Search for the cell housing the specified text and yield its [X, Y] center coordinate. 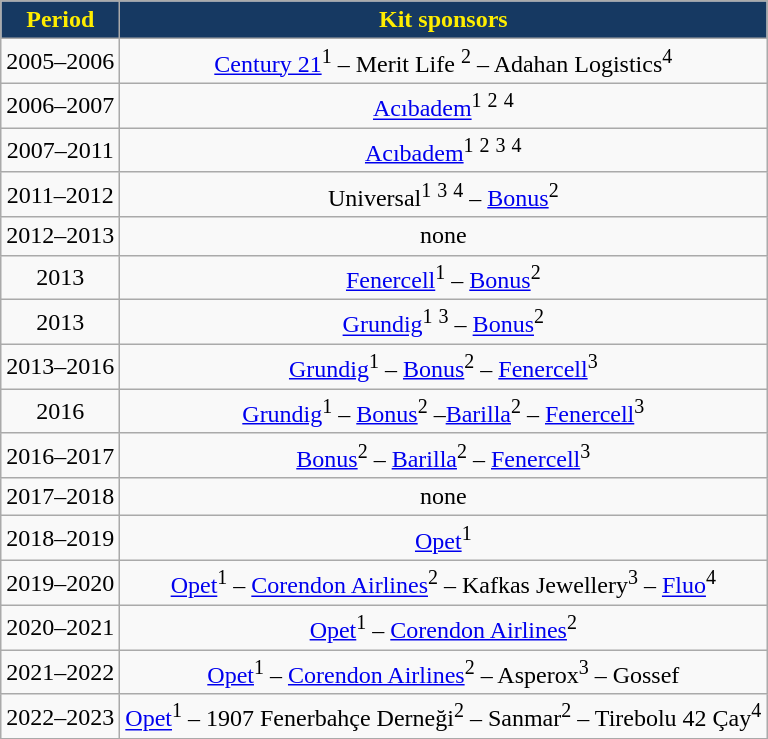
2012–2013 [60, 236]
2013–2016 [60, 366]
2016–2017 [60, 456]
Fenercell1 – Bonus2 [444, 278]
Opet1 – Corendon Airlines2 – Asperox3 – Gossef [444, 672]
Acıbadem1 2 3 4 [444, 150]
2005–2006 [60, 62]
Grundig1 3 – Bonus2 [444, 322]
Opet1 – Corendon Airlines2 [444, 628]
Period [60, 20]
Bonus2 – Barilla2 – Fenercell3 [444, 456]
Acıbadem1 2 4 [444, 106]
2022–2023 [60, 716]
2011–2012 [60, 194]
2007–2011 [60, 150]
Grundig1 – Bonus2 –Barilla2 – Fenercell3 [444, 412]
Opet1 – 1907 Fenerbahçe Derneği2 – Sanmar2 – Tirebolu 42 Çay4 [444, 716]
Kit sponsors [444, 20]
Century 211 – Merit Life 2 – Adahan Logistics4 [444, 62]
2020–2021 [60, 628]
2017–2018 [60, 497]
2019–2020 [60, 582]
Grundig1 – Bonus2 – Fenercell3 [444, 366]
2021–2022 [60, 672]
2006–2007 [60, 106]
2018–2019 [60, 538]
Opet1 [444, 538]
2016 [60, 412]
Opet1 – Corendon Airlines2 – Kafkas Jewellery3 – Fluo4 [444, 582]
Universal1 3 4 – Bonus2 [444, 194]
